Detect which cell encompasses the target text, then output its [x, y] center coordinate. 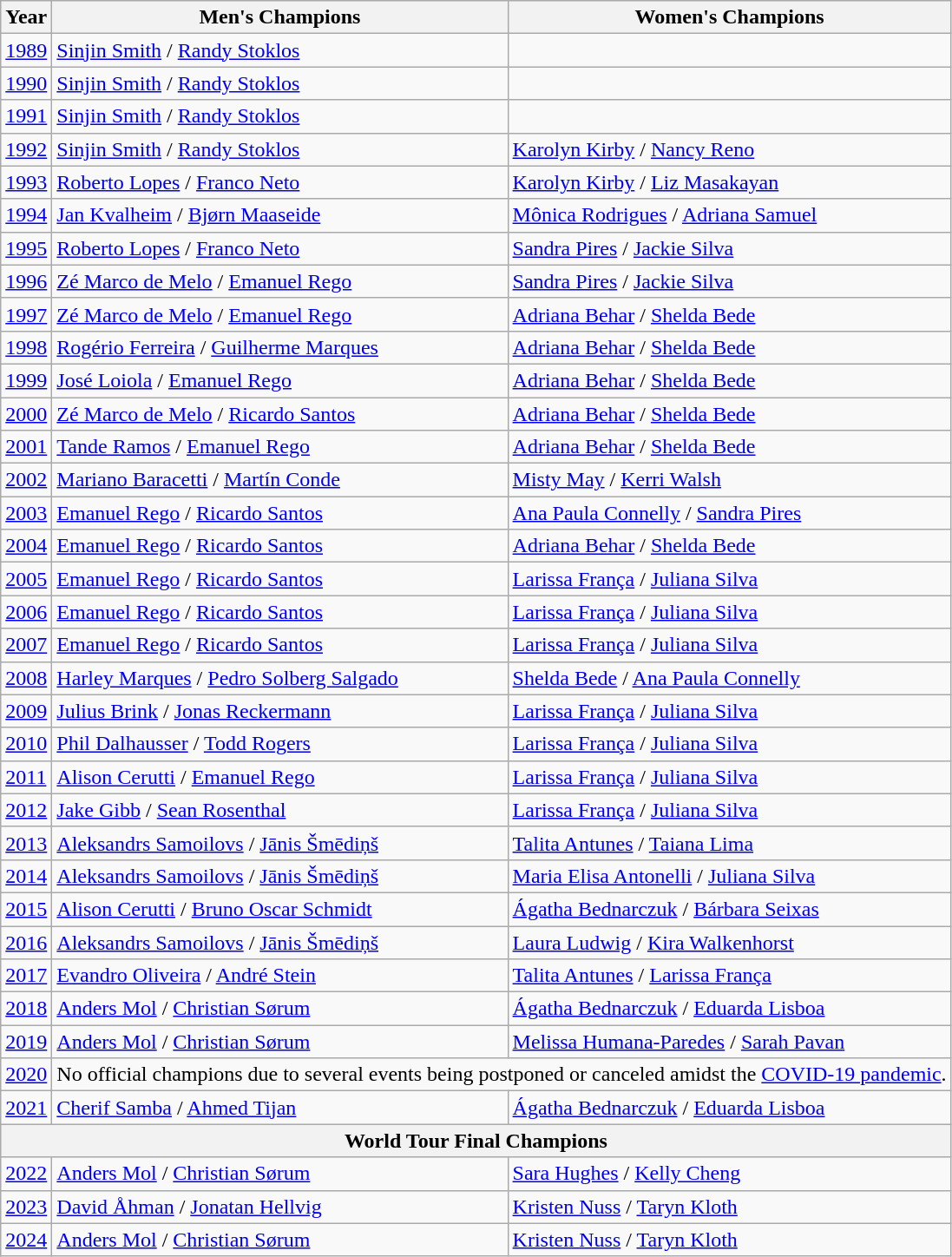
World Tour Final Champions [476, 1141]
Cherif Samba / Ahmed Tijan [279, 1108]
2002 [26, 480]
1999 [26, 380]
David Åhman / Jonatan Hellvig [279, 1207]
2019 [26, 1042]
2003 [26, 513]
Jake Gibb / Sean Rosenthal [279, 810]
2006 [26, 612]
2012 [26, 810]
Karolyn Kirby / Liz Masakayan [729, 182]
Ana Paula Connelly / Sandra Pires [729, 513]
2009 [26, 711]
2014 [26, 876]
2011 [26, 777]
Ágatha Bednarczuk / Bárbara Seixas [729, 909]
Tande Ramos / Emanuel Rego [279, 447]
2018 [26, 1009]
2008 [26, 678]
2021 [26, 1108]
2013 [26, 843]
1989 [26, 50]
1994 [26, 215]
Mariano Baracetti / Martín Conde [279, 480]
1990 [26, 83]
Karolyn Kirby / Nancy Reno [729, 149]
Alison Cerutti / Emanuel Rego [279, 777]
Talita Antunes / Taiana Lima [729, 843]
2022 [26, 1174]
Laura Ludwig / Kira Walkenhorst [729, 942]
Evandro Oliveira / André Stein [279, 976]
Women's Champions [729, 17]
No official champions due to several events being postponed or canceled amidst the COVID-19 pandemic. [502, 1075]
2010 [26, 744]
Julius Brink / Jonas Reckermann [279, 711]
2005 [26, 579]
2017 [26, 976]
2007 [26, 645]
Talita Antunes / Larissa França [729, 976]
Maria Elisa Antonelli / Juliana Silva [729, 876]
1998 [26, 347]
2004 [26, 546]
1993 [26, 182]
Shelda Bede / Ana Paula Connelly [729, 678]
Sara Hughes / Kelly Cheng [729, 1174]
Phil Dalhausser / Todd Rogers [279, 744]
2015 [26, 909]
Men's Champions [279, 17]
1992 [26, 149]
Year [26, 17]
Harley Marques / Pedro Solberg Salgado [279, 678]
2001 [26, 447]
2020 [26, 1075]
1996 [26, 281]
Zé Marco de Melo / Ricardo Santos [279, 414]
Rogério Ferreira / Guilherme Marques [279, 347]
1991 [26, 116]
2016 [26, 942]
Melissa Humana-Paredes / Sarah Pavan [729, 1042]
José Loiola / Emanuel Rego [279, 380]
Jan Kvalheim / Bjørn Maaseide [279, 215]
Mônica Rodrigues / Adriana Samuel [729, 215]
Alison Cerutti / Bruno Oscar Schmidt [279, 909]
Misty May / Kerri Walsh [729, 480]
1995 [26, 248]
2000 [26, 414]
2024 [26, 1240]
2023 [26, 1207]
1997 [26, 314]
